Output the (X, Y) coordinate of the center of the cell containing the given text.  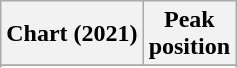
Peakposition (189, 34)
Chart (2021) (72, 34)
